For the text-containing cell, return its midpoint in [x, y] coordinate format. 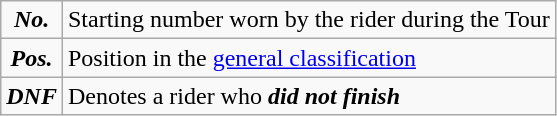
Pos. [32, 58]
No. [32, 20]
Position in the general classification [308, 58]
Denotes a rider who did not finish [308, 96]
Starting number worn by the rider during the Tour [308, 20]
DNF [32, 96]
